Detect which cell encompasses the target text, then output its [x, y] center coordinate. 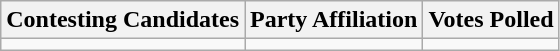
Contesting Candidates [123, 20]
Party Affiliation [334, 20]
Votes Polled [491, 20]
